Find where the given text appears and provide that cell's center as (X, Y) coordinate. 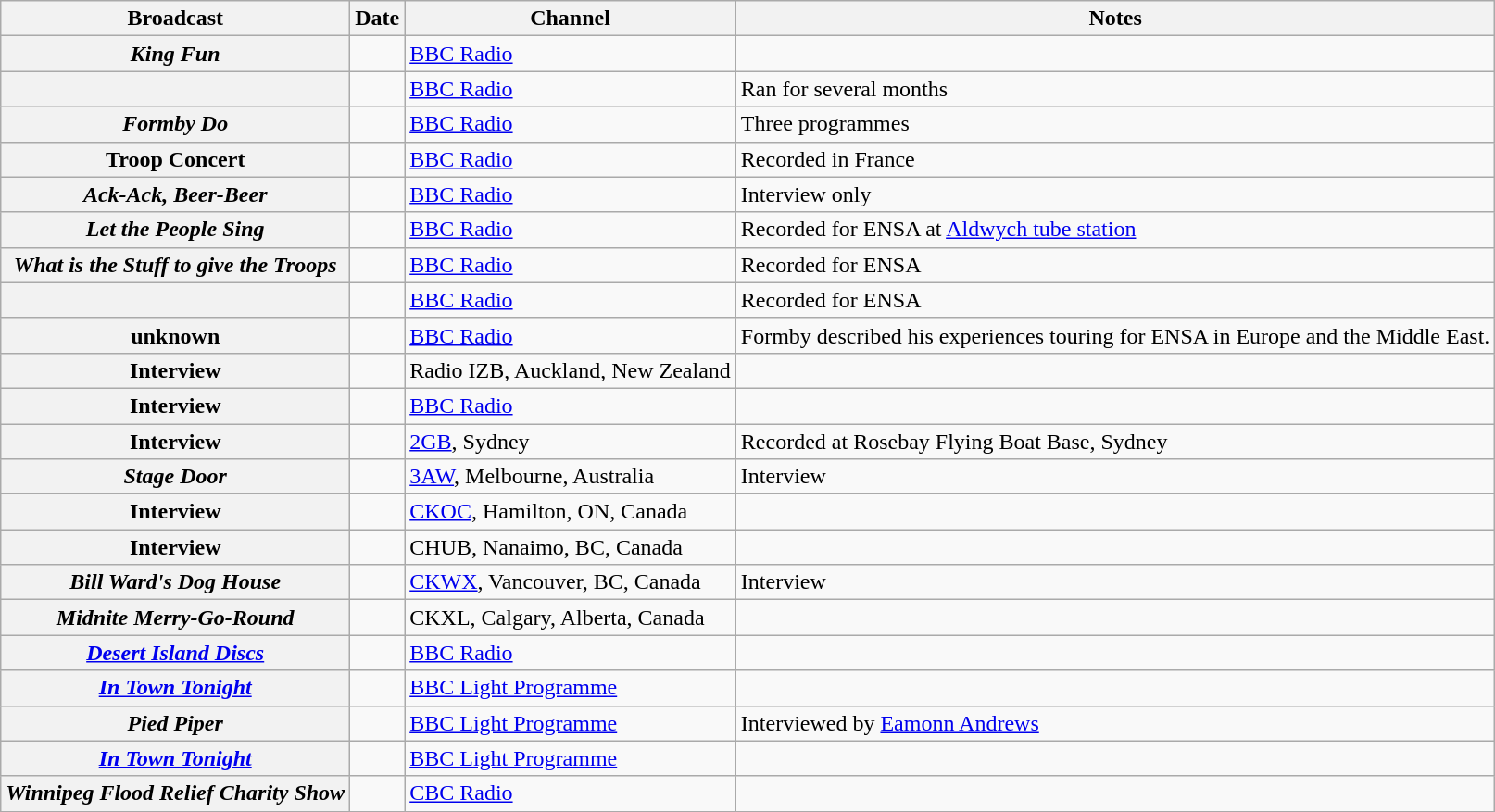
Desert Island Discs (176, 653)
Interviewed by Eamonn Andrews (1115, 723)
CHUB, Nanaimo, BC, Canada (571, 547)
CKOC, Hamilton, ON, Canada (571, 512)
Interview only (1115, 194)
Ack-Ack, Beer-Beer (176, 194)
Date (378, 19)
Ran for several months (1115, 89)
CBC Radio (571, 793)
unknown (176, 335)
Recorded at Rosebay Flying Boat Base, Sydney (1115, 442)
Formby Do (176, 124)
Formby described his experiences touring for ENSA in Europe and the Middle East. (1115, 335)
CKXL, Calgary, Alberta, Canada (571, 618)
Channel (571, 19)
Pied Piper (176, 723)
Notes (1115, 19)
Recorded in France (1115, 159)
CKWX, Vancouver, BC, Canada (571, 582)
Three programmes (1115, 124)
Winnipeg Flood Relief Charity Show (176, 793)
King Fun (176, 54)
2GB, Sydney (571, 442)
What is the Stuff to give the Troops (176, 265)
Recorded for ENSA at Aldwych tube station (1115, 230)
Let the People Sing (176, 230)
Troop Concert (176, 159)
Bill Ward's Dog House (176, 582)
Radio IZB, Auckland, New Zealand (571, 370)
Stage Door (176, 477)
Midnite Merry-Go-Round (176, 618)
Broadcast (176, 19)
3AW, Melbourne, Australia (571, 477)
